Return [x, y] of the center of cell containing provided text 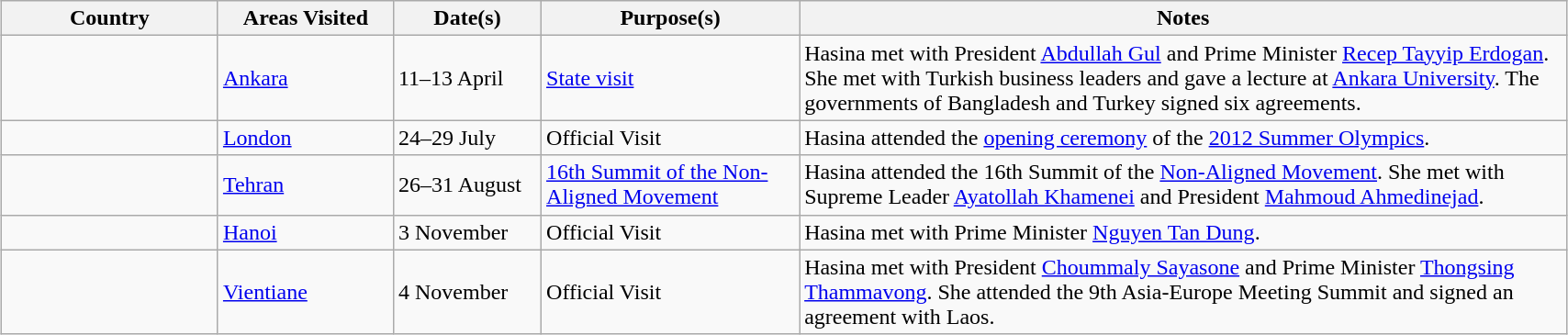
Hasina attended the 16th Summit of the Non-Aligned Movement. She met with Supreme Leader Ayatollah Khamenei and President Mahmoud Ahmedinejad. [1183, 185]
16th Summit of the Non-Aligned Movement [670, 185]
Vientiane [305, 292]
Purpose(s) [670, 18]
Tehran [305, 185]
Areas Visited [305, 18]
Date(s) [466, 18]
Country [109, 18]
London [305, 138]
26–31 August [466, 185]
Hasina attended the opening ceremony of the 2012 Summer Olympics. [1183, 138]
11–13 April [466, 78]
3 November [466, 232]
Hasina met with Prime Minister Nguyen Tan Dung. [1183, 232]
24–29 July [466, 138]
4 November [466, 292]
Hanoi [305, 232]
Notes [1183, 18]
State visit [670, 78]
Ankara [305, 78]
